Identify which cell holds the provided text, then report its (X, Y) central coordinate. 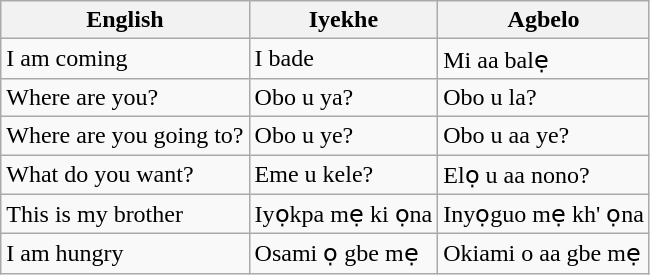
Mi aa balẹ (544, 59)
Obo u la? (544, 97)
Osami ọ gbe mẹ (344, 254)
Where are you going to? (125, 135)
I bade (344, 59)
Agbelo (544, 20)
Iyekhe (344, 20)
What do you want? (125, 174)
This is my brother (125, 214)
Obo u ya? (344, 97)
I am coming (125, 59)
Elọ u aa nono? (544, 174)
Obo u aa ye? (544, 135)
Obo u ye? (344, 135)
English (125, 20)
Okiami o aa gbe mẹ (544, 254)
Where are you? (125, 97)
Iyọkpa mẹ ki ọna (344, 214)
I am hungry (125, 254)
Inyọguo mẹ kh' ọna (544, 214)
Eme u kele? (344, 174)
